Identify which cell holds the provided text, then report its [x, y] central coordinate. 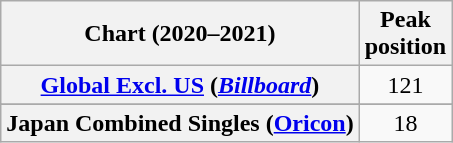
Chart (2020–2021) [180, 34]
Global Excl. US (Billboard) [180, 85]
Japan Combined Singles (Oricon) [180, 123]
Peakposition [405, 34]
121 [405, 85]
18 [405, 123]
